Detect which cell encompasses the target text, then output its (x, y) center coordinate. 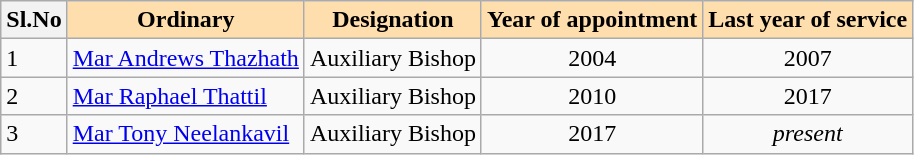
Mar Andrews Thazhath (186, 58)
Ordinary (186, 20)
2010 (592, 96)
Year of appointment (592, 20)
Mar Tony Neelankavil (186, 134)
2004 (592, 58)
Designation (392, 20)
2007 (808, 58)
Sl.No (34, 20)
2 (34, 96)
3 (34, 134)
Mar Raphael Thattil (186, 96)
Last year of service (808, 20)
present (808, 134)
1 (34, 58)
